Output the [X, Y] coordinate of the center of the cell containing the given text.  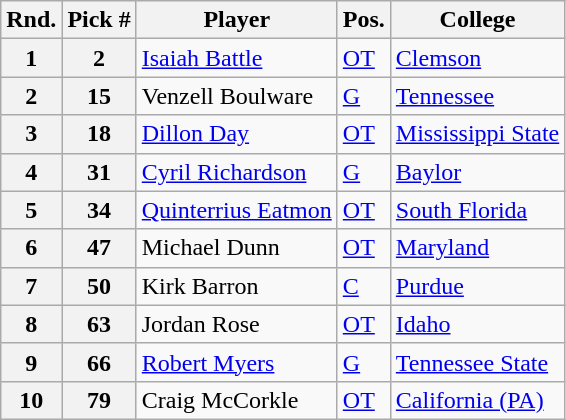
47 [99, 248]
Idaho [477, 324]
Clemson [477, 58]
31 [99, 172]
Isaiah Battle [236, 58]
Baylor [477, 172]
Pick # [99, 20]
15 [99, 96]
C [364, 286]
8 [32, 324]
50 [99, 286]
Player [236, 20]
Robert Myers [236, 362]
Dillon Day [236, 134]
3 [32, 134]
Quinterrius Eatmon [236, 210]
California (PA) [477, 400]
Craig McCorkle [236, 400]
10 [32, 400]
34 [99, 210]
Rnd. [32, 20]
9 [32, 362]
Mississippi State [477, 134]
63 [99, 324]
18 [99, 134]
66 [99, 362]
Maryland [477, 248]
Michael Dunn [236, 248]
Tennessee [477, 96]
1 [32, 58]
6 [32, 248]
7 [32, 286]
Cyril Richardson [236, 172]
Venzell Boulware [236, 96]
South Florida [477, 210]
Purdue [477, 286]
5 [32, 210]
Pos. [364, 20]
Kirk Barron [236, 286]
Tennessee State [477, 362]
4 [32, 172]
College [477, 20]
79 [99, 400]
Jordan Rose [236, 324]
